Identify which cell holds the provided text, then report its [x, y] central coordinate. 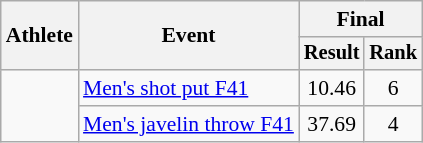
Rank [393, 54]
Men's shot put F41 [188, 88]
Result [332, 54]
Men's javelin throw F41 [188, 124]
Final [360, 19]
6 [393, 88]
37.69 [332, 124]
4 [393, 124]
10.46 [332, 88]
Event [188, 36]
Athlete [40, 36]
